Search for the cell housing the specified text and yield its [x, y] center coordinate. 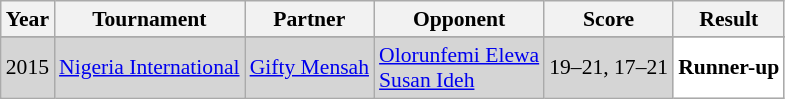
19–21, 17–21 [608, 68]
Result [728, 19]
Nigeria International [150, 68]
Runner-up [728, 68]
Partner [310, 19]
Tournament [150, 19]
Year [28, 19]
Gifty Mensah [310, 68]
Score [608, 19]
2015 [28, 68]
Opponent [459, 19]
Olorunfemi Elewa Susan Ideh [459, 68]
